Output the [X, Y] coordinate of the center of the cell containing the given text.  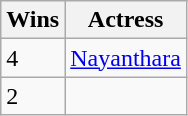
Nayanthara [126, 58]
4 [33, 58]
2 [33, 96]
Wins [33, 20]
Actress [126, 20]
